Scan for the cell matching the given text and deliver its (X, Y) coordinate at center. 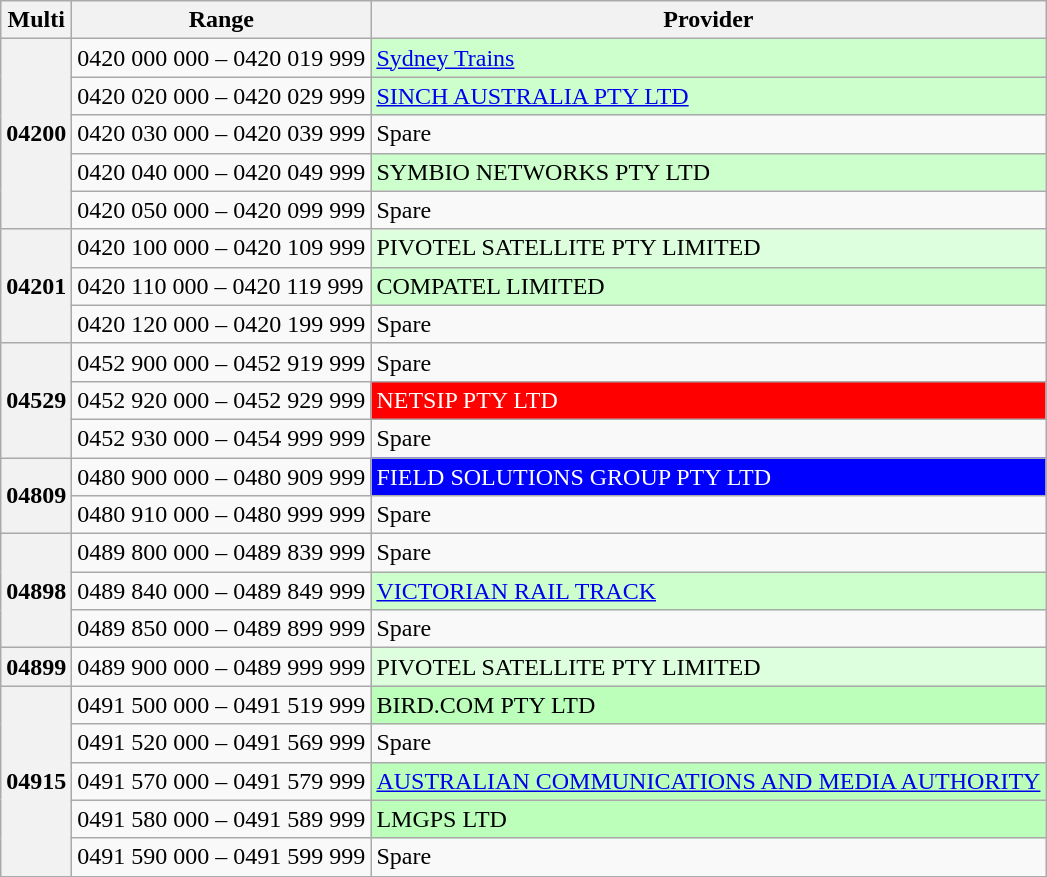
0480 900 000 – 0480 909 999 (222, 477)
0489 900 000 – 0489 999 999 (222, 667)
0491 580 000 – 0491 589 999 (222, 819)
NETSIP PTY LTD (708, 400)
0452 930 000 – 0454 999 999 (222, 438)
0420 000 000 – 0420 019 999 (222, 58)
0491 520 000 – 0491 569 999 (222, 743)
0489 840 000 – 0489 849 999 (222, 591)
0420 100 000 – 0420 109 999 (222, 248)
04915 (36, 781)
0420 030 000 – 0420 039 999 (222, 134)
0452 920 000 – 0452 929 999 (222, 400)
0491 590 000 – 0491 599 999 (222, 857)
0489 850 000 – 0489 899 999 (222, 629)
04529 (36, 400)
0420 050 000 – 0420 099 999 (222, 210)
0491 570 000 – 0491 579 999 (222, 781)
04898 (36, 591)
Multi (36, 20)
COMPATEL LIMITED (708, 286)
SINCH AUSTRALIA PTY LTD (708, 96)
Provider (708, 20)
BIRD.COM PTY LTD (708, 705)
Sydney Trains (708, 58)
0420 040 000 – 0420 049 999 (222, 172)
0489 800 000 – 0489 839 999 (222, 553)
SYMBIO NETWORKS PTY LTD (708, 172)
04899 (36, 667)
0420 110 000 – 0420 119 999 (222, 286)
AUSTRALIAN COMMUNICATIONS AND MEDIA AUTHORITY (708, 781)
0452 900 000 – 0452 919 999 (222, 362)
FIELD SOLUTIONS GROUP PTY LTD (708, 477)
LMGPS LTD (708, 819)
0480 910 000 – 0480 999 999 (222, 515)
0420 020 000 – 0420 029 999 (222, 96)
04200 (36, 134)
04809 (36, 496)
04201 (36, 286)
VICTORIAN RAIL TRACK (708, 591)
0491 500 000 – 0491 519 999 (222, 705)
Range (222, 20)
0420 120 000 – 0420 199 999 (222, 324)
